Determine the [X, Y] coordinate at the center of the cell enclosing the given text.  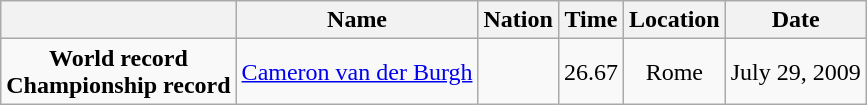
26.67 [590, 72]
Rome [674, 72]
Nation [518, 20]
Date [796, 20]
Location [674, 20]
Time [590, 20]
Cameron van der Burgh [357, 72]
World record Championship record [118, 72]
July 29, 2009 [796, 72]
Name [357, 20]
